For the text-containing cell, return its midpoint in [x, y] coordinate format. 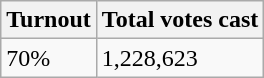
70% [49, 58]
1,228,623 [180, 58]
Total votes cast [180, 20]
Turnout [49, 20]
